Find where the given text appears and provide that cell's center as [x, y] coordinate. 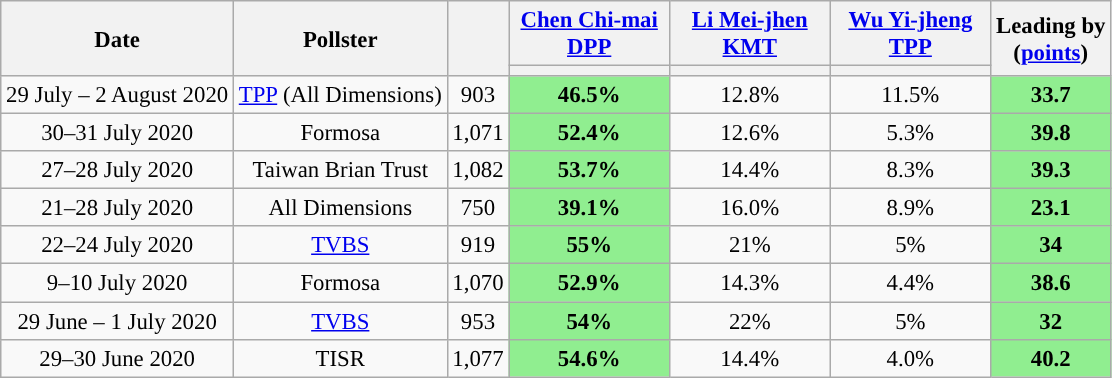
38.6 [1051, 283]
Taiwan Brian Trust [340, 170]
21–28 July 2020 [118, 208]
23.1 [1051, 208]
11.5% [910, 95]
22% [750, 321]
Date [118, 38]
34 [1051, 245]
All Dimensions [340, 208]
39.1% [590, 208]
8.9% [910, 208]
39.8 [1051, 133]
12.8% [750, 95]
TISR [340, 358]
5.3% [910, 133]
46.5% [590, 95]
39.3 [1051, 170]
14.3% [750, 283]
29 June – 1 July 2020 [118, 321]
903 [478, 95]
22–24 July 2020 [118, 245]
4.4% [910, 283]
TPP (All Dimensions) [340, 95]
54% [590, 321]
52.9% [590, 283]
1,070 [478, 283]
29–30 June 2020 [118, 358]
1,077 [478, 358]
32 [1051, 321]
33.7 [1051, 95]
750 [478, 208]
919 [478, 245]
Chen Chi-maiDPP [590, 34]
53.7% [590, 170]
21% [750, 245]
30–31 July 2020 [118, 133]
29 July – 2 August 2020 [118, 95]
27–28 July 2020 [118, 170]
Leading by(points) [1051, 38]
54.6% [590, 358]
1,082 [478, 170]
52.4% [590, 133]
Wu Yi-jhengTPP [910, 34]
40.2 [1051, 358]
55% [590, 245]
Li Mei-jhenKMT [750, 34]
9–10 July 2020 [118, 283]
8.3% [910, 170]
12.6% [750, 133]
953 [478, 321]
4.0% [910, 358]
16.0% [750, 208]
1,071 [478, 133]
Pollster [340, 38]
